Determine the [x, y] coordinate at the center of the cell enclosing the given text.  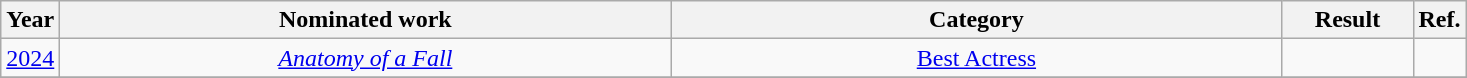
Nominated work [366, 20]
Category [976, 20]
Result [1348, 20]
2024 [30, 58]
Anatomy of a Fall [366, 58]
Ref. [1440, 20]
Best Actress [976, 58]
Year [30, 20]
